Provide the [x, y] coordinate of the cell's center where the given text is located.  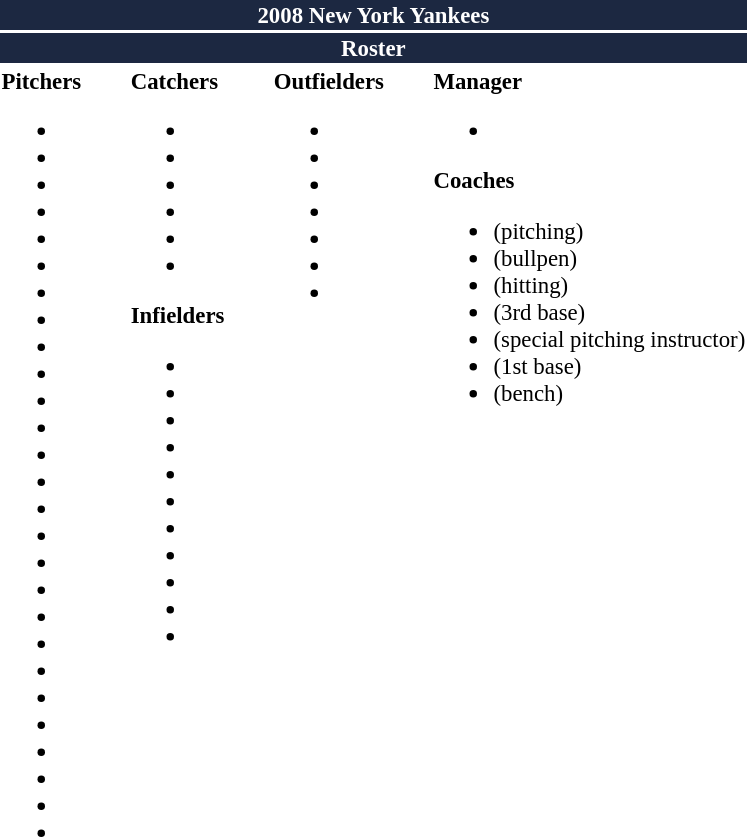
2008 New York Yankees [374, 15]
Roster [374, 48]
